Determine the (x, y) coordinate at the center of the cell enclosing the given text.  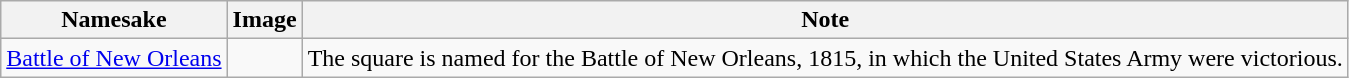
Image (264, 20)
The square is named for the Battle of New Orleans, 1815, in which the United States Army were victorious. (825, 58)
Battle of New Orleans (114, 58)
Namesake (114, 20)
Note (825, 20)
